Return the (X, Y) coordinate for the center point of the cell that contains the specified text.  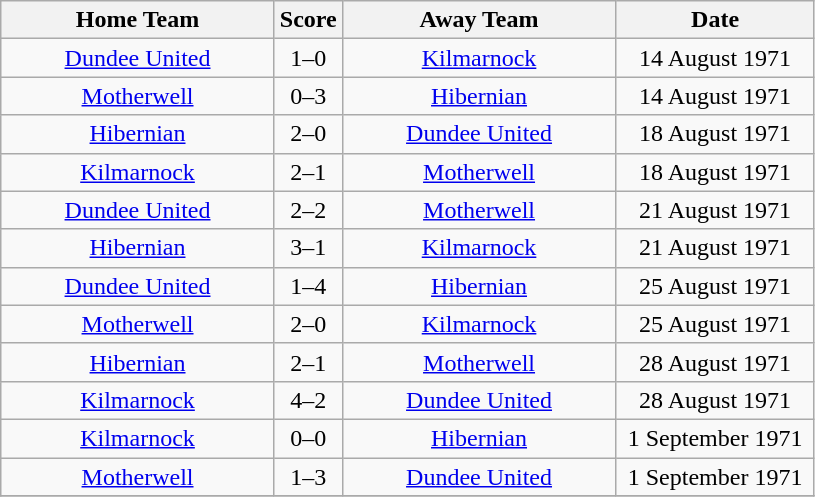
0–3 (308, 96)
0–0 (308, 438)
4–2 (308, 400)
3–1 (308, 248)
1–4 (308, 286)
Home Team (138, 20)
Score (308, 20)
Date (716, 20)
Away Team (479, 20)
1–0 (308, 58)
1–3 (308, 477)
2–2 (308, 210)
